For the text-containing cell, return its midpoint in [x, y] coordinate format. 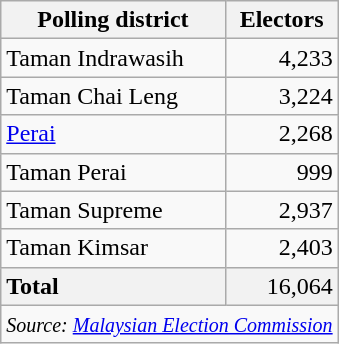
Taman Supreme [113, 210]
Source: Malaysian Election Commission [170, 324]
2,937 [282, 210]
3,224 [282, 96]
4,233 [282, 58]
2,403 [282, 248]
Total [113, 286]
Taman Perai [113, 172]
Electors [282, 20]
16,064 [282, 286]
999 [282, 172]
Polling district [113, 20]
Perai [113, 134]
Taman Chai Leng [113, 96]
2,268 [282, 134]
Taman Kimsar [113, 248]
Taman Indrawasih [113, 58]
